Scan for the cell matching the given text and deliver its [x, y] coordinate at center. 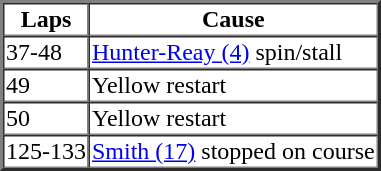
50 [46, 118]
125-133 [46, 152]
37-48 [46, 52]
Laps [46, 20]
Smith (17) stopped on course [234, 152]
Cause [234, 20]
49 [46, 86]
Hunter-Reay (4) spin/stall [234, 52]
